Determine the [x, y] coordinate at the center of the cell enclosing the given text.  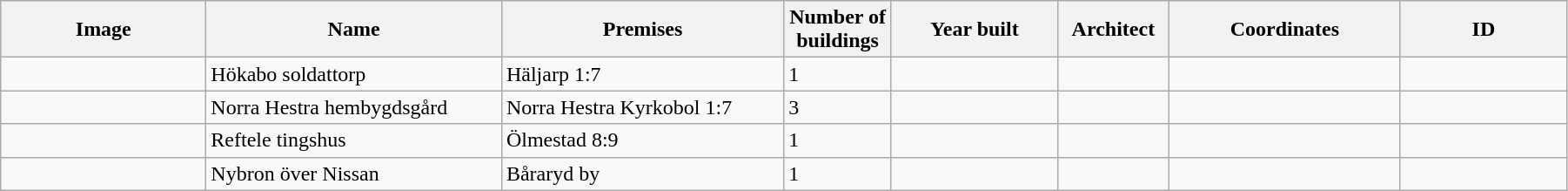
3 [838, 107]
Name [354, 30]
Ölmestad 8:9 [642, 140]
Norra Hestra Kyrkobol 1:7 [642, 107]
Nybron över Nissan [354, 174]
Norra Hestra hembygdsgård [354, 107]
Architect [1113, 30]
Häljarp 1:7 [642, 74]
Premises [642, 30]
ID [1483, 30]
Båraryd by [642, 174]
Reftele tingshus [354, 140]
Hökabo soldattorp [354, 74]
Year built [975, 30]
Coordinates [1284, 30]
Number ofbuildings [838, 30]
Image [104, 30]
